Identify which cell holds the provided text, then report its [X, Y] central coordinate. 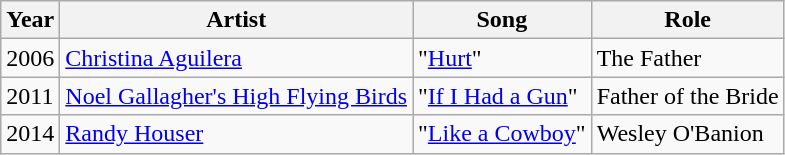
The Father [688, 58]
Randy Houser [236, 134]
"Hurt" [502, 58]
Role [688, 20]
Artist [236, 20]
2014 [30, 134]
2011 [30, 96]
2006 [30, 58]
Christina Aguilera [236, 58]
Year [30, 20]
"Like a Cowboy" [502, 134]
"If I Had a Gun" [502, 96]
Wesley O'Banion [688, 134]
Father of the Bride [688, 96]
Noel Gallagher's High Flying Birds [236, 96]
Song [502, 20]
